Pinpoint the cell where the given text exists, returning its [X, Y] midpoint coordinate. 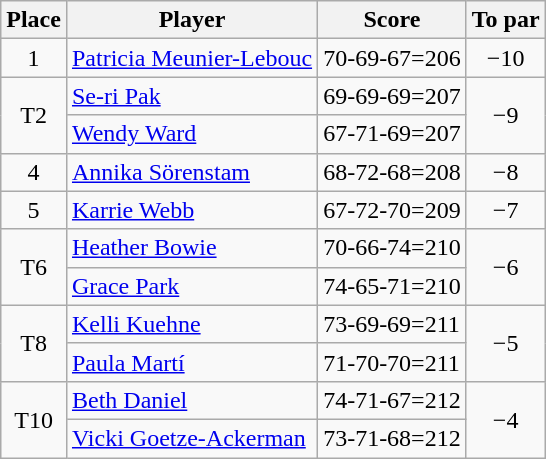
67-72-70=209 [392, 210]
T6 [34, 267]
To par [506, 20]
68-72-68=208 [392, 172]
73-71-68=212 [392, 438]
5 [34, 210]
−5 [506, 343]
74-65-71=210 [392, 286]
71-70-70=211 [392, 362]
Wendy Ward [192, 134]
67-71-69=207 [392, 134]
1 [34, 58]
T10 [34, 419]
Vicki Goetze-Ackerman [192, 438]
Player [192, 20]
Beth Daniel [192, 400]
T8 [34, 343]
Score [392, 20]
Heather Bowie [192, 248]
Patricia Meunier-Lebouc [192, 58]
Kelli Kuehne [192, 324]
Annika Sörenstam [192, 172]
−7 [506, 210]
Place [34, 20]
−10 [506, 58]
69-69-69=207 [392, 96]
Se-ri Pak [192, 96]
74-71-67=212 [392, 400]
70-66-74=210 [392, 248]
4 [34, 172]
73-69-69=211 [392, 324]
Paula Martí [192, 362]
Grace Park [192, 286]
−4 [506, 419]
Karrie Webb [192, 210]
−6 [506, 267]
−9 [506, 115]
70-69-67=206 [392, 58]
−8 [506, 172]
T2 [34, 115]
